For the text-containing cell, return its midpoint in [x, y] coordinate format. 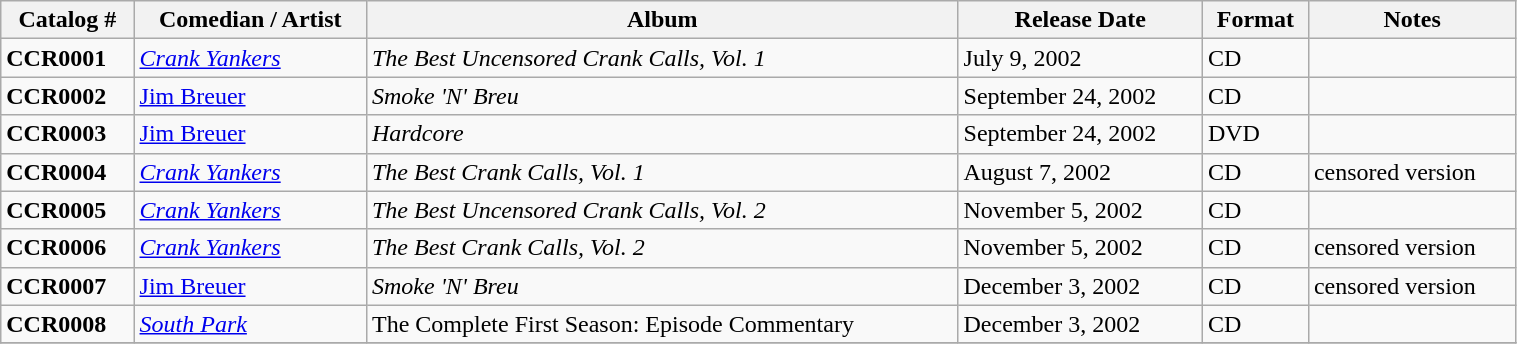
CCR0006 [68, 248]
The Best Uncensored Crank Calls, Vol. 2 [662, 210]
CCR0008 [68, 324]
CCR0004 [68, 172]
July 9, 2002 [1080, 58]
Release Date [1080, 20]
South Park [250, 324]
CCR0003 [68, 134]
The Best Crank Calls, Vol. 1 [662, 172]
Catalog # [68, 20]
The Best Crank Calls, Vol. 2 [662, 248]
Notes [1412, 20]
Comedian / Artist [250, 20]
The Best Uncensored Crank Calls, Vol. 1 [662, 58]
DVD [1255, 134]
CCR0001 [68, 58]
CCR0007 [68, 286]
Hardcore [662, 134]
August 7, 2002 [1080, 172]
Format [1255, 20]
Album [662, 20]
CCR0002 [68, 96]
The Complete First Season: Episode Commentary [662, 324]
CCR0005 [68, 210]
